Output the [x, y] coordinate of the center of the cell containing the given text.  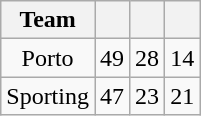
Sporting [48, 96]
47 [112, 96]
Porto [48, 58]
28 [148, 58]
Team [48, 20]
14 [182, 58]
49 [112, 58]
21 [182, 96]
23 [148, 96]
